Pinpoint the cell where the given text exists, returning its [X, Y] midpoint coordinate. 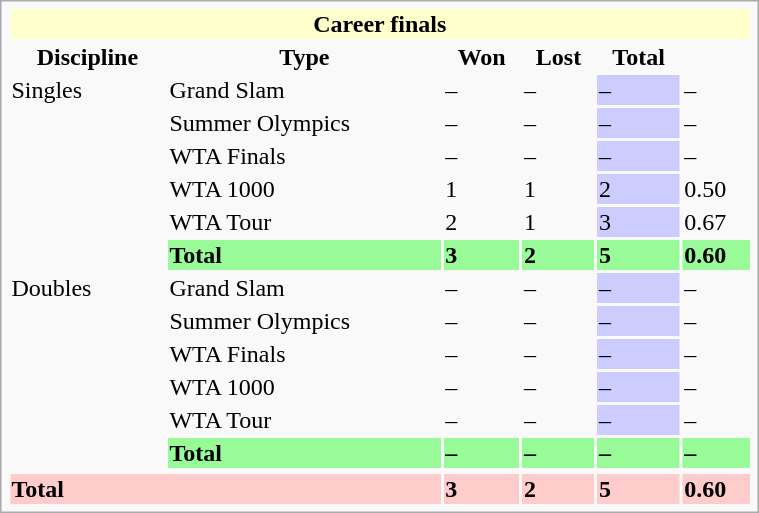
Singles [88, 172]
0.50 [716, 189]
Discipline [88, 57]
Career finals [380, 24]
Doubles [88, 370]
0.67 [716, 222]
Type [304, 57]
Lost [559, 57]
Won [482, 57]
